Scan for the cell matching the given text and deliver its (x, y) coordinate at center. 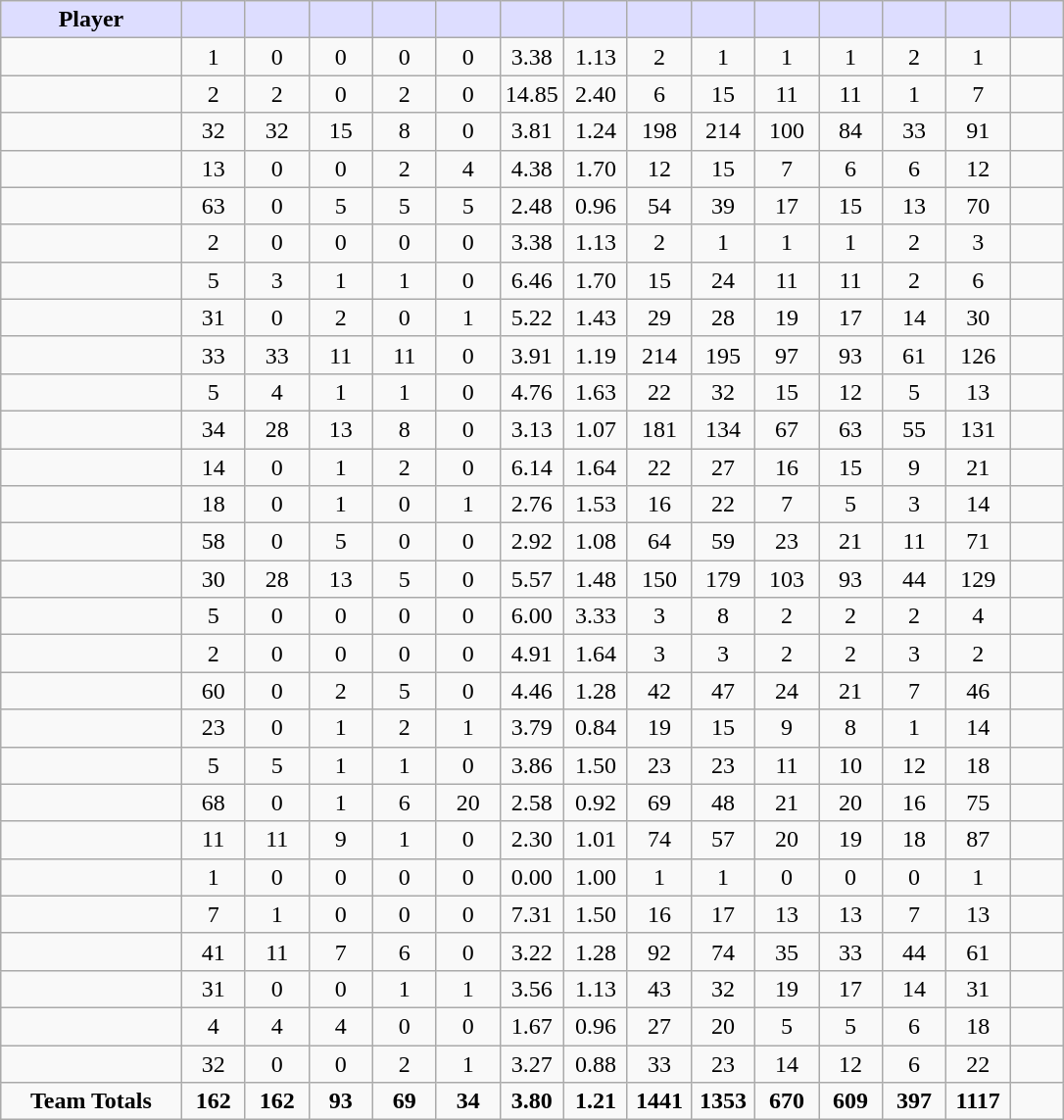
3.86 (531, 765)
129 (978, 579)
1.48 (596, 579)
1.63 (596, 392)
3.33 (596, 616)
0.92 (596, 803)
3.91 (531, 355)
43 (658, 989)
0.84 (596, 728)
42 (658, 691)
75 (978, 803)
6.46 (531, 280)
131 (978, 429)
41 (214, 951)
1.07 (596, 429)
3.81 (531, 131)
134 (723, 429)
4.76 (531, 392)
126 (978, 355)
195 (723, 355)
2.40 (596, 94)
39 (723, 206)
Player (91, 20)
1.43 (596, 317)
5.22 (531, 317)
91 (978, 131)
1.53 (596, 505)
670 (788, 1101)
3.27 (531, 1063)
2.48 (531, 206)
1.19 (596, 355)
100 (788, 131)
87 (978, 840)
1.00 (596, 877)
29 (658, 317)
1.01 (596, 840)
4.46 (531, 691)
55 (915, 429)
60 (214, 691)
10 (850, 765)
1117 (978, 1101)
4.38 (531, 169)
1.08 (596, 542)
397 (915, 1101)
64 (658, 542)
67 (788, 429)
2.76 (531, 505)
70 (978, 206)
181 (658, 429)
58 (214, 542)
3.22 (531, 951)
198 (658, 131)
Team Totals (91, 1101)
14.85 (531, 94)
47 (723, 691)
2.30 (531, 840)
57 (723, 840)
150 (658, 579)
5.57 (531, 579)
3.80 (531, 1101)
97 (788, 355)
2.58 (531, 803)
1.67 (531, 1026)
84 (850, 131)
1353 (723, 1101)
3.56 (531, 989)
2.92 (531, 542)
7.31 (531, 914)
48 (723, 803)
179 (723, 579)
103 (788, 579)
71 (978, 542)
0.00 (531, 877)
1.24 (596, 131)
46 (978, 691)
59 (723, 542)
6.14 (531, 467)
3.13 (531, 429)
4.91 (531, 654)
54 (658, 206)
1441 (658, 1101)
35 (788, 951)
3.79 (531, 728)
6.00 (531, 616)
1.21 (596, 1101)
609 (850, 1101)
0.88 (596, 1063)
92 (658, 951)
68 (214, 803)
